Find where the given text appears and provide that cell's center as [x, y] coordinate. 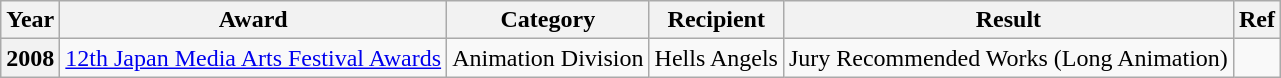
Animation Division [548, 58]
2008 [30, 58]
Award [254, 20]
Hells Angels [716, 58]
Jury Recommended Works (Long Animation) [1008, 58]
Result [1008, 20]
Ref [1256, 20]
12th Japan Media Arts Festival Awards [254, 58]
Category [548, 20]
Recipient [716, 20]
Year [30, 20]
